For the text-containing cell, return its midpoint in (X, Y) coordinate format. 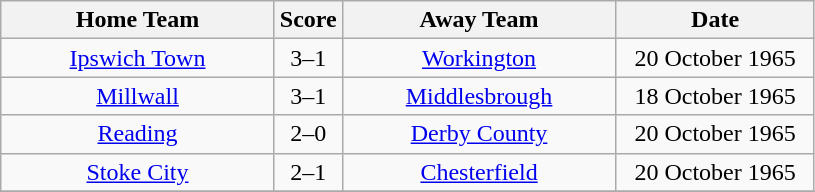
Stoke City (138, 172)
2–1 (308, 172)
Ipswich Town (138, 58)
Date (716, 20)
Chesterfield (479, 172)
Reading (138, 134)
Millwall (138, 96)
Derby County (479, 134)
Away Team (479, 20)
Middlesbrough (479, 96)
Workington (479, 58)
Home Team (138, 20)
2–0 (308, 134)
18 October 1965 (716, 96)
Score (308, 20)
